Locate the cell with the specified text and output its (X, Y) center coordinate. 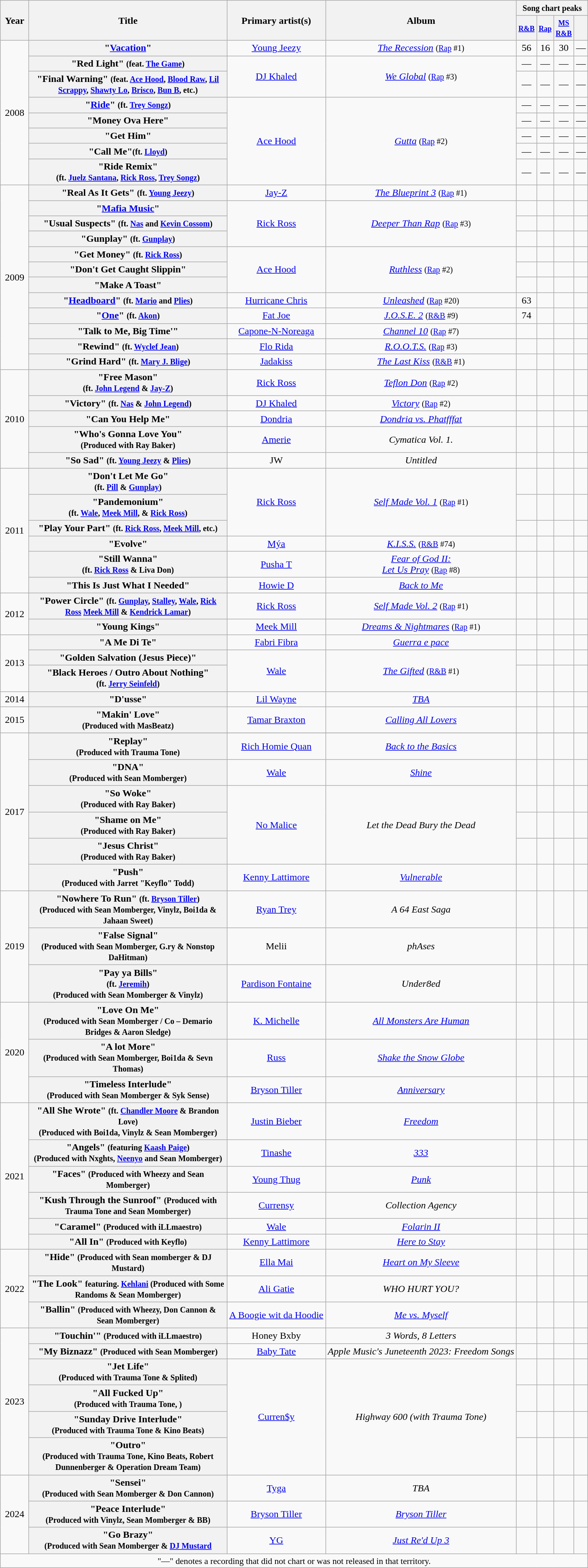
"False Signal" (Produced with Sean Momberger, G.ry & Nonstop DaHitman) (128, 946)
Folarin II (421, 1226)
30 (564, 48)
Ruthless (Rap #2) (421, 270)
"Kush Through the Sunroof" (Produced with Trauma Tone and Sean Momberger) (128, 1205)
"A lot More" (Produced with Sean Momberger, Boi1da & Sevn Thomas) (128, 1058)
Tyga (276, 1488)
"Faces" (Produced with Wheezy and Sean Momberger) (128, 1179)
"Shame on Me" (Produced with Ray Baker) (128, 825)
"Timeless Interlude" (Produced with Sean Momberger & Syk Sense) (128, 1090)
56 (526, 48)
Self Made Vol. 2 (Rap #1) (421, 606)
Primary artist(s) (276, 20)
K.I.S.S. (R&B #74) (421, 544)
"Evolve" (128, 544)
Let the Dead Bury the Dead (421, 825)
Curren$y (276, 1417)
Ali Gatie (276, 1288)
"Grind Hard" (ft. Mary J. Blige) (128, 362)
2019 (15, 946)
"A Me Di Te" (128, 642)
63 (526, 300)
"Ride" (ft. Trey Songz) (128, 105)
"The Look" featuring. Kehlani (Produced with Some Randoms & Sean Momberger) (128, 1288)
"Free Mason"(ft. John Legend & Jay-Z) (128, 383)
J.O.S.E. 2 (R&B #9) (421, 316)
Baby Tate (276, 1351)
Here to Stay (421, 1241)
"Outro" (Produced with Trauma Tone, Kino Beats, Robert Dunnenberger & Operation Dream Team) (128, 1456)
Dondria vs. Phatfffat (421, 419)
Album (421, 20)
2015 (15, 720)
"Headboard" (ft. Mario and Plies) (128, 300)
"Still Wanna"(ft. Rick Ross & Liva Don) (128, 564)
"DNA" (Produced with Sean Momberger) (128, 772)
"Can You Help Me" (128, 419)
2022 (15, 1288)
Amerie (276, 439)
Jadakiss (276, 362)
"—" denotes a recording that did not chart or was not released in that territory. (294, 1561)
Lil Wayne (276, 699)
Vulnerable (421, 877)
2011 (15, 530)
2021 (15, 1176)
16 (545, 48)
Shine (421, 772)
"Who's Gonna Love You" (Produced with Ray Baker) (128, 439)
74 (526, 316)
WHO HURT YOU? (421, 1288)
Dreams & Nightmares (Rap #1) (421, 627)
2008 (15, 113)
Fear of God II:Let Us Pray (Rap #8) (421, 564)
Back to Me (421, 585)
Honey Bxby (276, 1336)
Ella Mai (276, 1262)
"Go Brazy" (Produced with Sean Momberger & DJ Mustard (128, 1540)
Shake the Snow Globe (421, 1058)
"Usual Suspects" (ft. Nas and Kevin Cossom) (128, 224)
Title (128, 20)
"Makin' Love" (Produced with MasBeatz) (128, 720)
"Golden Salvation (Jesus Piece)" (128, 657)
Fat Joe (276, 316)
Hurricane Chris (276, 300)
2024 (15, 1514)
2009 (15, 277)
"Make A Toast" (128, 285)
Guerra e pace (421, 642)
YG (276, 1540)
"Mafia Music" (128, 208)
2023 (15, 1401)
"Young Kings" (128, 627)
Justin Bieber (276, 1121)
"Talk to Me, Big Time'" (128, 331)
Untitled (421, 460)
"Love On Me" (Produced with Sean Momberger / Co – Demario Bridges & Aaron Sledge) (128, 1021)
"My Biznazz" (Produced with Sean Momberger) (128, 1351)
Calling All Lovers (421, 720)
"Money Ova Here" (128, 120)
"Call Me"(ft. Lloyd) (128, 151)
"Rewind" (ft. Wyclef Jean) (128, 346)
MSR&B (564, 28)
Year (15, 20)
"Caramel" (Produced with iLLmaestro) (128, 1226)
Young Jeezy (276, 48)
Ryan Trey (276, 909)
Flo Rida (276, 346)
"So Sad" (ft. Young Jeezy & Plies) (128, 460)
"Sensei" (Produced with Sean Momberger & Don Cannon) (128, 1488)
"All Fucked Up" (Produced with Trauma Tone, ) (128, 1398)
"Red Light" (feat. The Game) (128, 63)
Victory (Rap #2) (421, 403)
"All She Wrote" (ft. Chandler Moore & Brandon Love) (Produced with Boi1da, Vinylz & Sean Momberger) (128, 1121)
"Pay ya Bills" (ft. Jeremih)(Produced with Sean Momberger & Vinylz) (128, 984)
Russ (276, 1058)
Jay-Z (276, 193)
2013 (15, 663)
All Monsters Are Human (421, 1021)
K. Michelle (276, 1021)
"Peace Interlude" (Produced with Vinylz, Sean Momberger & BB) (128, 1514)
"Hide" (Produced with Sean momberger & DJ Mustard) (128, 1262)
Fabri Fibra (276, 642)
"Angels" (featuring Kaash Paige)(Produced with Nxghts, Neenyo and Sean Momberger) (128, 1153)
Teflon Don (Rap #2) (421, 383)
"Get Money" (ft. Rick Ross) (128, 254)
Under8ed (421, 984)
Pardison Fontaine (276, 984)
Tamar Braxton (276, 720)
"Gunplay" (ft. Gunplay) (128, 239)
Collection Agency (421, 1205)
2020 (15, 1053)
Mýa (276, 544)
"Nowhere To Run" (ft. Bryson Tiller) (Produced with Sean Momberger, Vinylz, Boi1da & Jahaan Sweet) (128, 909)
Capone-N-Noreaga (276, 331)
Pusha T (276, 564)
"Final Warning" (feat. Ace Hood, Blood Raw, Lil Scrappy, Shawty Lo, Brisco, Bun B, etc.) (128, 84)
"Play Your Part" (ft. Rick Ross, Meek Mill, etc.) (128, 528)
Cymatica Vol. 1. (421, 439)
Me vs. Myself (421, 1315)
Dondria (276, 419)
Young Thug (276, 1179)
A Boogie wit da Hoodie (276, 1315)
"Don't Let Me Go"(ft. Pill & Gunplay) (128, 481)
Anniversary (421, 1090)
2010 (15, 419)
"Get Him" (128, 136)
"One" (ft. Akon) (128, 316)
"D'usse" (128, 699)
"Power Circle" (ft. Gunplay, Stalley, Wale, Rick Ross Meek Mill & Kendrick Lamar) (128, 606)
Song chart peaks (552, 8)
Punk (421, 1179)
Tinashe (276, 1153)
333 (421, 1153)
Apple Music's Juneteenth 2023: Freedom Songs (421, 1351)
"Jesus Christ" (Produced with Ray Baker) (128, 852)
JW (276, 460)
Rich Homie Quan (276, 746)
Meek Mill (276, 627)
Self Made Vol. 1 (Rap #1) (421, 502)
"Don't Get Caught Slippin" (128, 270)
"Vacation" (128, 48)
The Gifted (R&B #1) (421, 671)
Heart on My Sleeve (421, 1262)
A 64 East Saga (421, 909)
The Last Kiss (R&B #1) (421, 362)
"Touchin'" (Produced with iLLmaestro) (128, 1336)
No Malice (276, 825)
Back to the Basics (421, 746)
"Push"(Produced with Jarret "Keyflo" Todd) (128, 877)
"All In" (Produced with Keyflo) (128, 1241)
"Black Heroes / Outro About Nothing"(ft. Jerry Seinfeld) (128, 678)
"Replay" (Produced with Trauma Tone) (128, 746)
2017 (15, 812)
2014 (15, 699)
"Pandemonium"(ft. Wale, Meek Mill, & Rick Ross) (128, 508)
R&B (526, 28)
Highway 600 (with Trauma Tone) (421, 1417)
Freedom (421, 1121)
2012 (15, 613)
R.O.O.T.S. (Rap #3) (421, 346)
Just Re'd Up 3 (421, 1540)
phAses (421, 946)
"Real As It Gets" (ft. Young Jeezy) (128, 193)
"Victory" (ft. Nas & John Legend) (128, 403)
"Jet Life" (Produced with Trauma Tone & Splited) (128, 1372)
Howie D (276, 585)
Melii (276, 946)
"Ballin" (Produced with Wheezy, Don Cannon & Sean Momberger) (128, 1315)
Currensy (276, 1205)
"So Woke" (Produced with Ray Baker) (128, 798)
The Recession (Rap #1) (421, 48)
Gutta (Rap #2) (421, 141)
"Ride Remix"(ft. Juelz Santana, Rick Ross, Trey Songz) (128, 172)
Rap (545, 28)
Channel 10 (Rap #7) (421, 331)
"This Is Just What I Needed" (128, 585)
The Blueprint 3 (Rap #1) (421, 193)
3 Words, 8 Letters (421, 1336)
We Global (Rap #3) (421, 77)
"Sunday Drive Interlude" (Produced with Trauma Tone & Kino Beats) (128, 1425)
Deeper Than Rap (Rap #3) (421, 223)
Unleashed (Rap #20) (421, 300)
